Identify which cell holds the provided text, then report its (x, y) central coordinate. 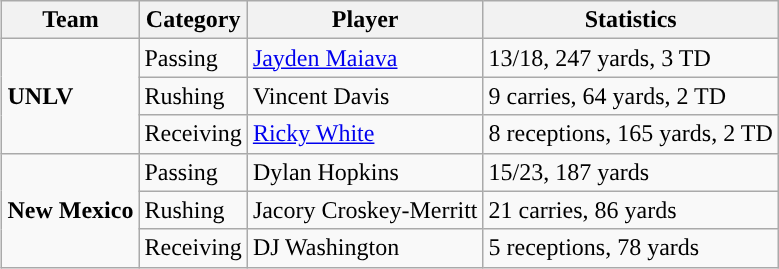
UNLV (70, 96)
Category (193, 20)
13/18, 247 yards, 3 TD (630, 58)
DJ Washington (365, 248)
15/23, 187 yards (630, 172)
Vincent Davis (365, 96)
Jacory Croskey-Merritt (365, 210)
8 receptions, 165 yards, 2 TD (630, 134)
Jayden Maiava (365, 58)
Statistics (630, 20)
Dylan Hopkins (365, 172)
5 receptions, 78 yards (630, 248)
Player (365, 20)
Ricky White (365, 134)
21 carries, 86 yards (630, 210)
New Mexico (70, 210)
Team (70, 20)
9 carries, 64 yards, 2 TD (630, 96)
